Output the [X, Y] coordinate of the center of the cell containing the given text.  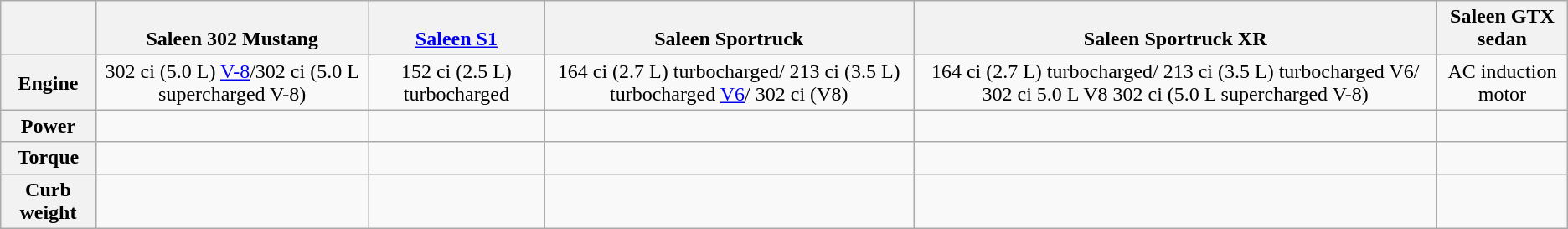
Saleen Sportruck [729, 29]
AC induction motor [1503, 82]
Saleen Sportruck XR [1176, 29]
152 ci (2.5 L) turbocharged [456, 82]
164 ci (2.7 L) turbocharged/ 213 ci (3.5 L) turbocharged V6/ 302 ci 5.0 L V8 302 ci (5.0 L supercharged V-8) [1176, 82]
Curb weight [49, 201]
Saleen 302 Mustang [232, 29]
Engine [49, 82]
Power [49, 126]
Saleen S1 [456, 29]
Saleen GTX sedan [1503, 29]
302 ci (5.0 L) V-8/302 ci (5.0 L supercharged V-8) [232, 82]
Torque [49, 158]
164 ci (2.7 L) turbocharged/ 213 ci (3.5 L) turbocharged V6/ 302 ci (V8) [729, 82]
